Identify which cell holds the provided text, then report its (X, Y) central coordinate. 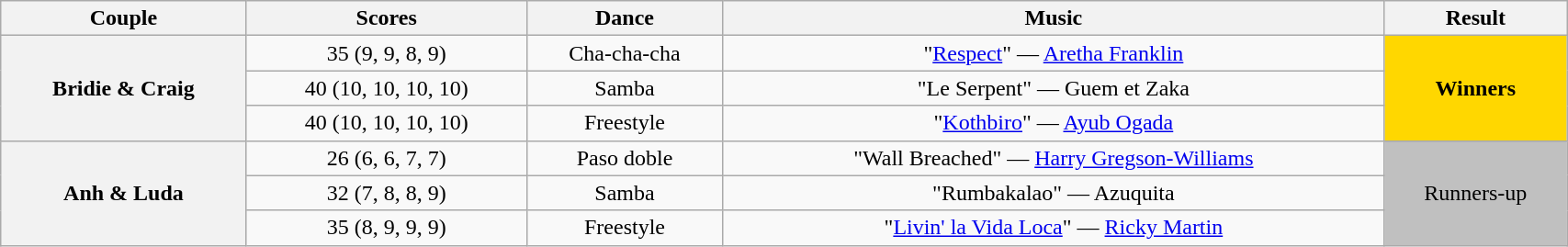
Scores (386, 18)
26 (6, 6, 7, 7) (386, 158)
"Livin' la Vida Loca" — Ricky Martin (1054, 228)
Couple (123, 18)
"Kothbiro" — Ayub Ogada (1054, 123)
35 (9, 9, 8, 9) (386, 53)
Runners-up (1475, 193)
"Rumbakalao" — Azuquita (1054, 193)
Result (1475, 18)
Paso doble (625, 158)
"Wall Breached" — Harry Gregson-Williams (1054, 158)
"Le Serpent" — Guem et Zaka (1054, 88)
Winners (1475, 88)
35 (8, 9, 9, 9) (386, 228)
Dance (625, 18)
Music (1054, 18)
Bridie & Craig (123, 88)
32 (7, 8, 8, 9) (386, 193)
Cha-cha-cha (625, 53)
"Respect" — Aretha Franklin (1054, 53)
Anh & Luda (123, 193)
